Determine the [X, Y] coordinate at the center of the cell enclosing the given text.  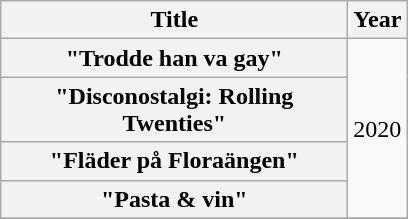
"Trodde han va gay" [174, 58]
2020 [378, 128]
Title [174, 20]
Year [378, 20]
"Disconostalgi: Rolling Twenties" [174, 110]
"Pasta & vin" [174, 199]
"Fläder på Floraängen" [174, 161]
